Find where the given text appears and provide that cell's center as (X, Y) coordinate. 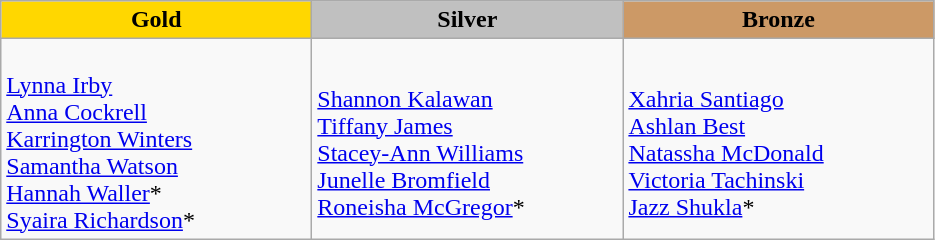
Lynna IrbyAnna CockrellKarrington WintersSamantha WatsonHannah Waller*Syaira Richardson* (156, 139)
Bronze (778, 20)
Silver (468, 20)
Shannon KalawanTiffany JamesStacey-Ann WilliamsJunelle BromfieldRoneisha McGregor* (468, 139)
Gold (156, 20)
Xahria SantiagoAshlan BestNatassha McDonaldVictoria TachinskiJazz Shukla* (778, 139)
